For the text-containing cell, return its midpoint in [X, Y] coordinate format. 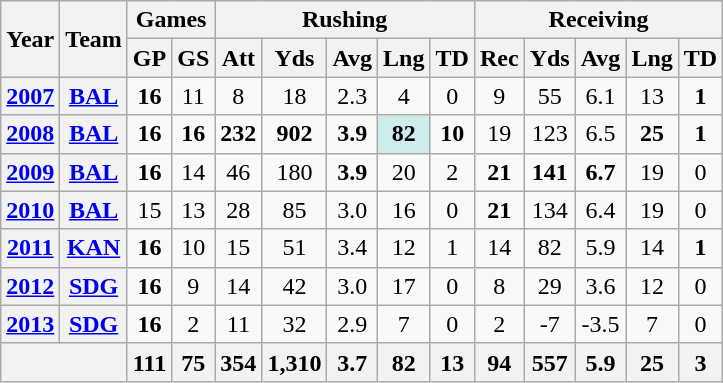
55 [550, 96]
2010 [30, 210]
6.7 [600, 172]
Year [30, 39]
17 [404, 286]
20 [404, 172]
6.4 [600, 210]
Team [94, 39]
-3.5 [600, 324]
134 [550, 210]
123 [550, 134]
2007 [30, 96]
902 [294, 134]
Att [238, 58]
85 [294, 210]
111 [149, 362]
Games [170, 20]
2012 [30, 286]
GS [194, 58]
3 [700, 362]
2011 [30, 248]
2013 [30, 324]
180 [294, 172]
3.7 [352, 362]
3.4 [352, 248]
29 [550, 286]
3.6 [600, 286]
51 [294, 248]
557 [550, 362]
18 [294, 96]
141 [550, 172]
6.5 [600, 134]
46 [238, 172]
Rushing [345, 20]
1,310 [294, 362]
4 [404, 96]
2.3 [352, 96]
94 [499, 362]
2.9 [352, 324]
-7 [550, 324]
232 [238, 134]
32 [294, 324]
75 [194, 362]
Receiving [598, 20]
42 [294, 286]
28 [238, 210]
GP [149, 58]
KAN [94, 248]
6.1 [600, 96]
2008 [30, 134]
354 [238, 362]
Rec [499, 58]
2009 [30, 172]
